Pinpoint the cell where the given text exists, returning its [x, y] midpoint coordinate. 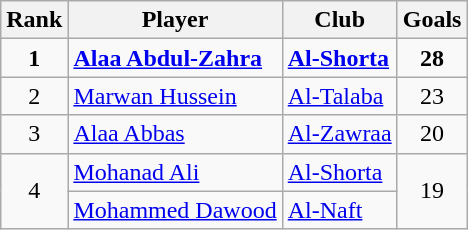
20 [432, 134]
Al-Naft [340, 210]
Al-Talaba [340, 96]
Al-Zawraa [340, 134]
Club [340, 20]
28 [432, 58]
Alaa Abbas [175, 134]
Marwan Hussein [175, 96]
2 [34, 96]
Goals [432, 20]
Rank [34, 20]
Mohammed Dawood [175, 210]
Mohanad Ali [175, 172]
19 [432, 191]
1 [34, 58]
23 [432, 96]
Player [175, 20]
4 [34, 191]
3 [34, 134]
Alaa Abdul-Zahra [175, 58]
